For the text-containing cell, return its midpoint in [X, Y] coordinate format. 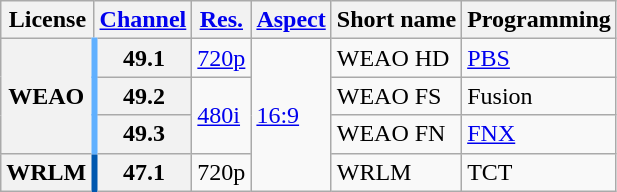
Short name [396, 20]
Channel [143, 20]
49.1 [143, 58]
WEAO [48, 96]
49.3 [143, 134]
49.2 [143, 96]
47.1 [143, 172]
Aspect [291, 20]
License [48, 20]
WEAO FN [396, 134]
16:9 [291, 115]
TCT [540, 172]
480i [222, 115]
PBS [540, 58]
Programming [540, 20]
WEAO FS [396, 96]
Fusion [540, 96]
FNX [540, 134]
Res. [222, 20]
WEAO HD [396, 58]
